Find where the given text appears and provide that cell's center as (X, Y) coordinate. 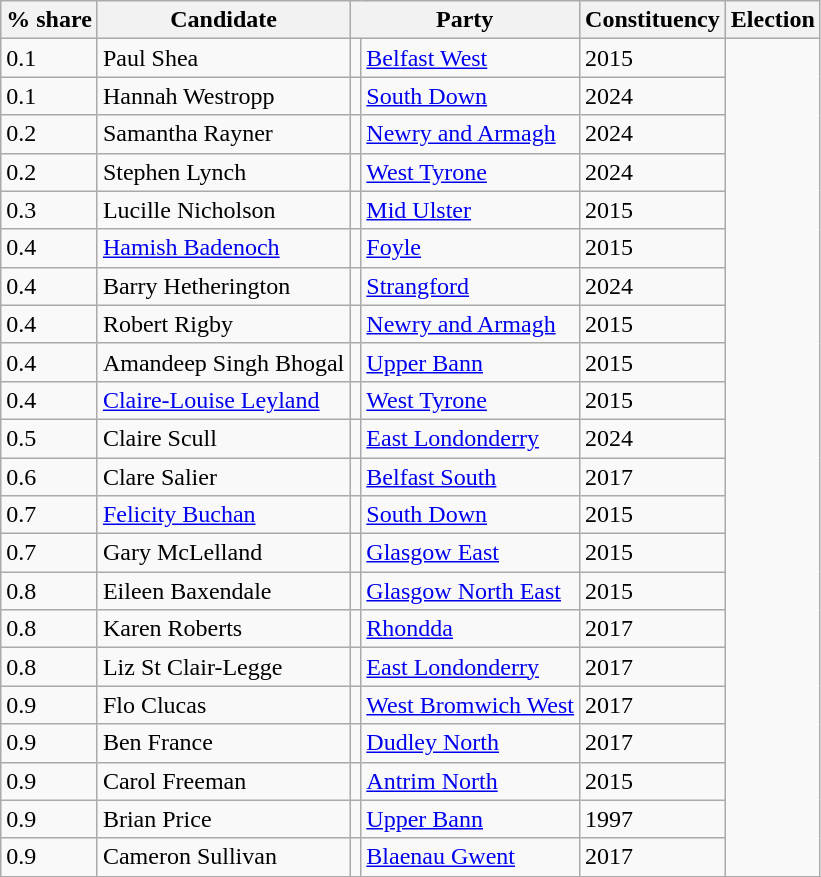
Gary McLelland (223, 553)
Foyle (470, 248)
0.5 (50, 438)
Robert Rigby (223, 324)
Liz St Clair-Legge (223, 667)
Election (772, 20)
Amandeep Singh Bhogal (223, 362)
1997 (653, 819)
Eileen Baxendale (223, 591)
Dudley North (470, 743)
Clare Salier (223, 477)
Carol Freeman (223, 781)
Belfast West (470, 58)
Glasgow East (470, 553)
Hannah Westropp (223, 96)
Cameron Sullivan (223, 857)
Candidate (223, 20)
Mid Ulster (470, 210)
Paul Shea (223, 58)
Hamish Badenoch (223, 248)
Brian Price (223, 819)
Ben France (223, 743)
Constituency (653, 20)
Party (465, 20)
0.6 (50, 477)
Samantha Rayner (223, 134)
Lucille Nicholson (223, 210)
Glasgow North East (470, 591)
Claire Scull (223, 438)
West Bromwich West (470, 705)
Strangford (470, 286)
Rhondda (470, 629)
Belfast South (470, 477)
Karen Roberts (223, 629)
Blaenau Gwent (470, 857)
Barry Hetherington (223, 286)
% share (50, 20)
Flo Clucas (223, 705)
Claire-Louise Leyland (223, 400)
Felicity Buchan (223, 515)
Antrim North (470, 781)
0.3 (50, 210)
Stephen Lynch (223, 172)
